Extract the (X, Y) coordinate from the center of the cell holding the provided text.  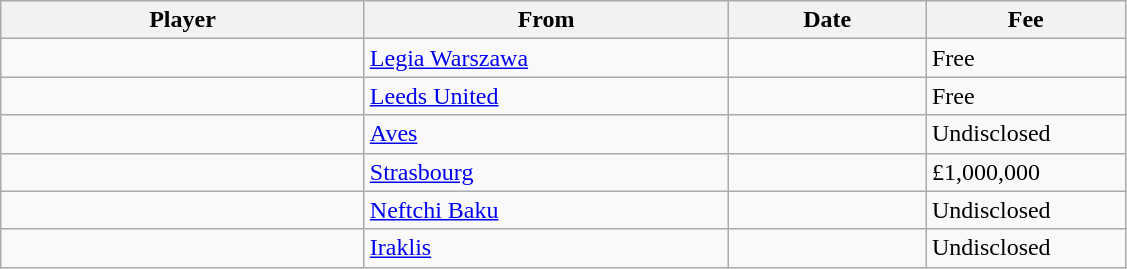
Iraklis (546, 248)
Aves (546, 134)
Player (183, 20)
From (546, 20)
Fee (1026, 20)
Legia Warszawa (546, 58)
Leeds United (546, 96)
Date (828, 20)
Neftchi Baku (546, 210)
£1,000,000 (1026, 172)
Strasbourg (546, 172)
